Capture the cell that displays the provided text and extract its [x, y] central coordinate. 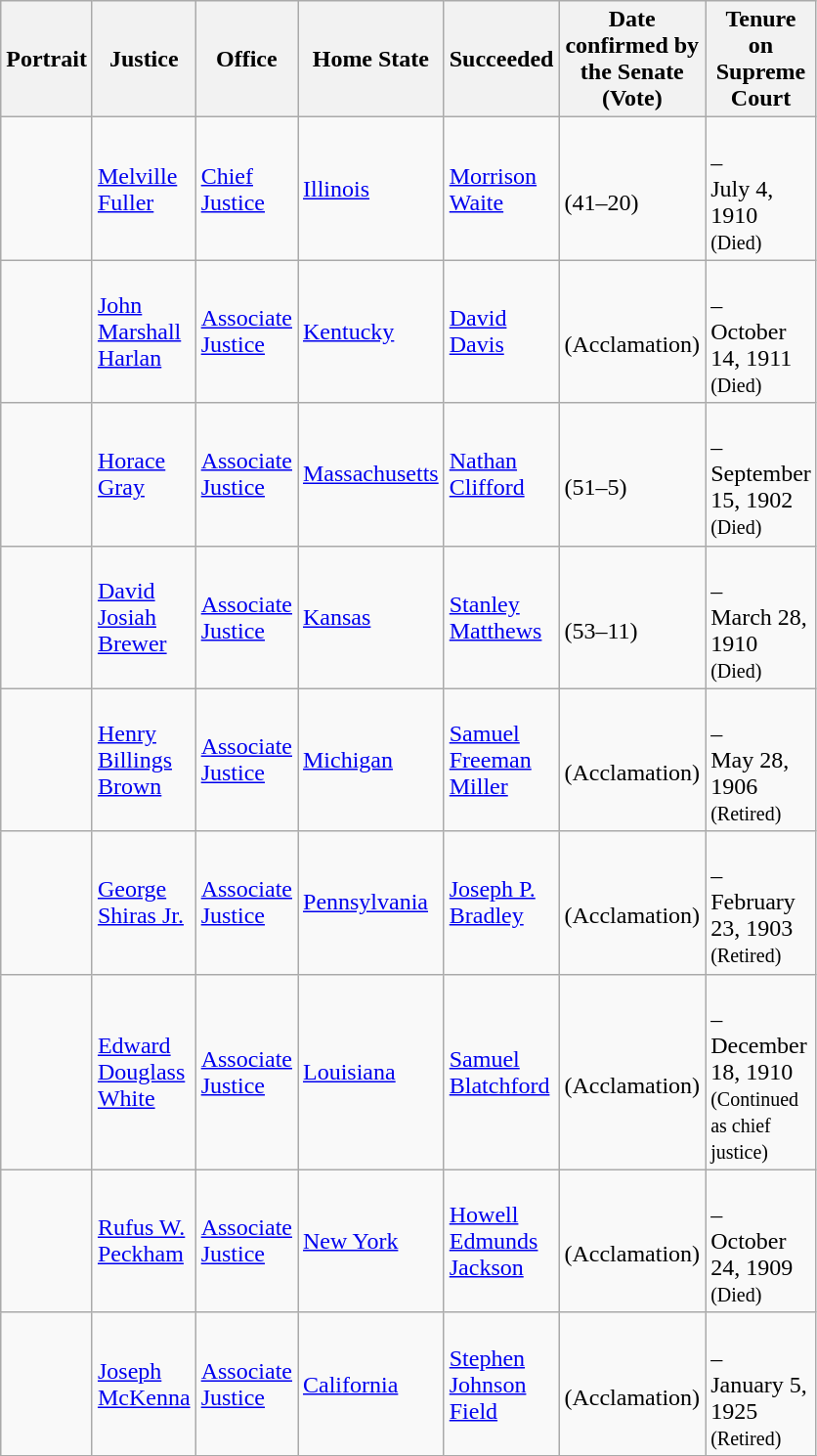
Joseph McKenna [144, 1384]
Morrison Waite [501, 189]
–February 23, 1903(Retired) [761, 903]
–March 28, 1910(Died) [761, 617]
Date confirmed by the Senate(Vote) [632, 59]
Michigan [370, 760]
Home State [370, 59]
(53–11) [632, 617]
David Davis [501, 331]
Horace Gray [144, 474]
Samuel Blatchford [501, 1072]
Kentucky [370, 331]
Illinois [370, 189]
Office [246, 59]
Rufus W. Peckham [144, 1241]
Kansas [370, 617]
Portrait [47, 59]
(41–20) [632, 189]
John Marshall Harlan [144, 331]
–October 14, 1911(Died) [761, 331]
–December 18, 1910(Continued as chief justice) [761, 1072]
Pennsylvania [370, 903]
Melville Fuller [144, 189]
Henry Billings Brown [144, 760]
Succeeded [501, 59]
Howell Edmunds Jackson [501, 1241]
Stanley Matthews [501, 617]
Nathan Clifford [501, 474]
–September 15, 1902(Died) [761, 474]
Samuel Freeman Miller [501, 760]
–October 24, 1909(Died) [761, 1241]
Joseph P. Bradley [501, 903]
New York [370, 1241]
Stephen Johnson Field [501, 1384]
Louisiana [370, 1072]
Massachusetts [370, 474]
California [370, 1384]
(51–5) [632, 474]
–May 28, 1906(Retired) [761, 760]
Edward Douglass White [144, 1072]
George Shiras Jr. [144, 903]
–July 4, 1910(Died) [761, 189]
Justice [144, 59]
Chief Justice [246, 189]
David Josiah Brewer [144, 617]
Tenure on Supreme Court [761, 59]
–January 5, 1925(Retired) [761, 1384]
